Pinpoint the cell where the given text exists, returning its (X, Y) midpoint coordinate. 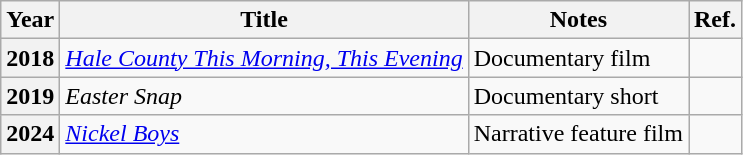
Notes (578, 20)
Documentary film (578, 58)
Documentary short (578, 96)
Ref. (714, 20)
Easter Snap (264, 96)
Year (30, 20)
Title (264, 20)
Nickel Boys (264, 134)
2019 (30, 96)
Hale County This Morning, This Evening (264, 58)
Narrative feature film (578, 134)
2018 (30, 58)
2024 (30, 134)
